Locate the cell with the specified text and output its [X, Y] center coordinate. 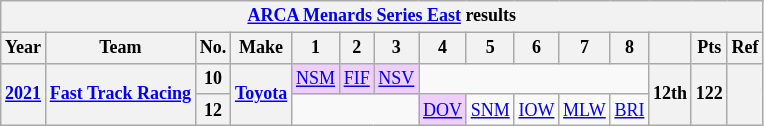
Team [120, 48]
NSM [316, 78]
5 [490, 48]
Year [24, 48]
SNM [490, 110]
8 [630, 48]
12th [670, 94]
Fast Track Racing [120, 94]
NSV [396, 78]
1 [316, 48]
Toyota [262, 94]
4 [443, 48]
FIF [356, 78]
MLW [584, 110]
10 [212, 78]
2021 [24, 94]
Pts [709, 48]
7 [584, 48]
12 [212, 110]
BRI [630, 110]
2 [356, 48]
122 [709, 94]
IOW [536, 110]
6 [536, 48]
No. [212, 48]
ARCA Menards Series East results [382, 16]
3 [396, 48]
Make [262, 48]
DOV [443, 110]
Ref [745, 48]
